Pinpoint the cell where the given text exists, returning its (x, y) midpoint coordinate. 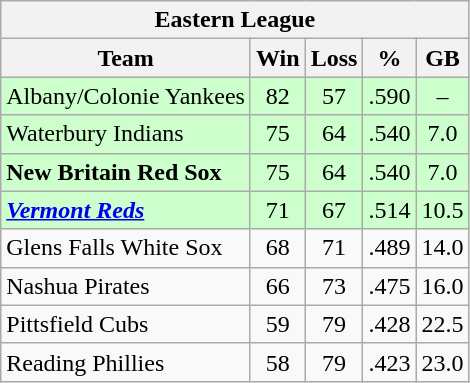
Reading Phillies (126, 362)
23.0 (442, 362)
Team (126, 58)
66 (278, 286)
Waterbury Indians (126, 134)
82 (278, 96)
Glens Falls White Sox (126, 248)
Eastern League (235, 20)
10.5 (442, 210)
73 (334, 286)
68 (278, 248)
16.0 (442, 286)
14.0 (442, 248)
Pittsfield Cubs (126, 324)
.590 (390, 96)
New Britain Red Sox (126, 172)
59 (278, 324)
– (442, 96)
67 (334, 210)
.514 (390, 210)
Albany/Colonie Yankees (126, 96)
.489 (390, 248)
Vermont Reds (126, 210)
Win (278, 58)
.475 (390, 286)
.428 (390, 324)
22.5 (442, 324)
GB (442, 58)
Nashua Pirates (126, 286)
57 (334, 96)
.423 (390, 362)
% (390, 58)
Loss (334, 58)
58 (278, 362)
